Identify which cell holds the provided text, then report its [x, y] central coordinate. 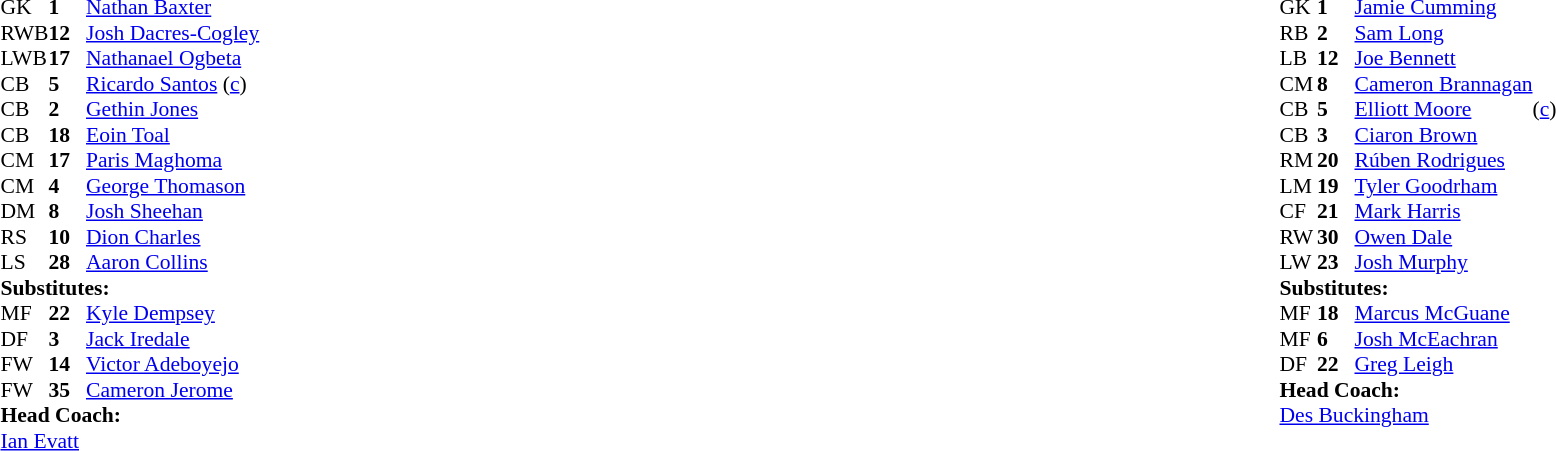
Joe Bennett [1443, 59]
10 [67, 237]
Aaron Collins [172, 263]
Nathanael Ogbeta [172, 59]
Cameron Brannagan [1443, 84]
DM [24, 211]
Josh Dacres-Cogley [172, 33]
Greg Leigh [1443, 365]
RS [24, 237]
Mark Harris [1443, 211]
RM [1298, 161]
LS [24, 263]
Ciaron Brown [1443, 135]
23 [1336, 263]
LW [1298, 263]
30 [1336, 237]
4 [67, 186]
CF [1298, 211]
Sam Long [1443, 33]
LWB [24, 59]
Josh McEachran [1443, 339]
Rúben Rodrigues [1443, 161]
Josh Sheehan [172, 211]
Marcus McGuane [1443, 313]
George Thomason [172, 186]
19 [1336, 186]
Victor Adeboyejo [172, 365]
LB [1298, 59]
Eoin Toal [172, 135]
Ricardo Santos (c) [172, 84]
21 [1336, 211]
LM [1298, 186]
Kyle Dempsey [172, 313]
Dion Charles [172, 237]
6 [1336, 339]
Tyler Goodrham [1443, 186]
Gethin Jones [172, 109]
Cameron Jerome [172, 390]
Owen Dale [1443, 237]
20 [1336, 161]
Des Buckingham [1418, 415]
Paris Maghoma [172, 161]
Jack Iredale [172, 339]
RWB [24, 33]
28 [67, 263]
14 [67, 365]
RW [1298, 237]
Josh Murphy [1443, 263]
35 [67, 390]
RB [1298, 33]
Elliott Moore [1443, 109]
